Return the (X, Y) coordinate for the center point of the cell that contains the specified text.  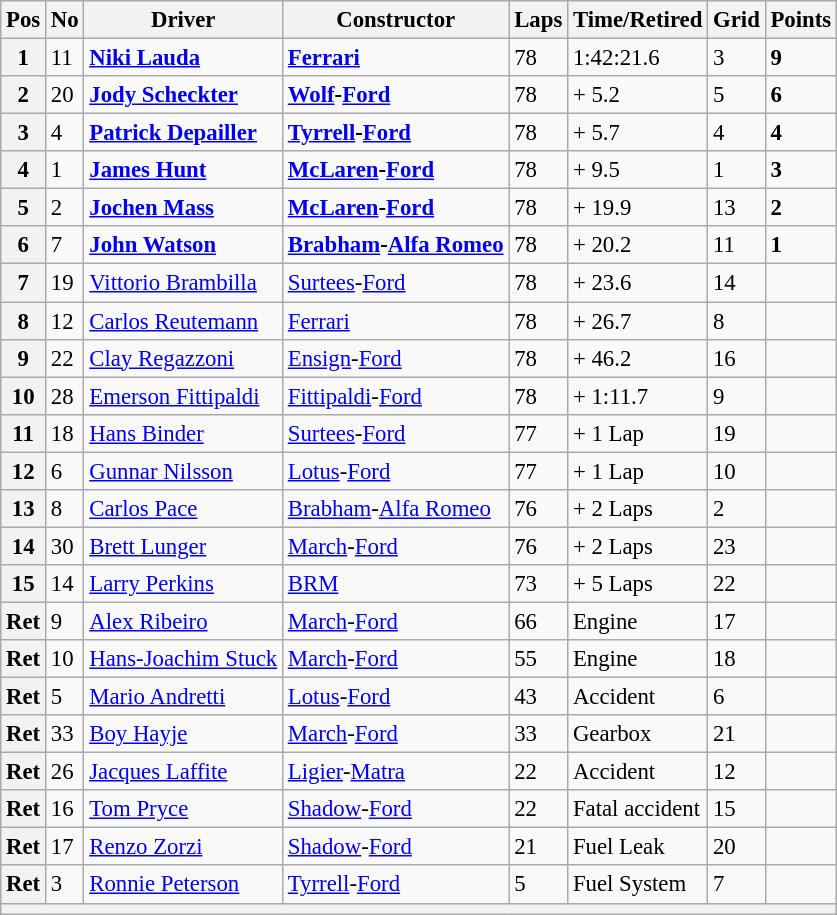
30 (65, 546)
Wolf-Ford (395, 95)
Patrick Depailler (184, 133)
Fittipaldi-Ford (395, 396)
James Hunt (184, 170)
+ 19.9 (638, 208)
Brett Lunger (184, 546)
Tom Pryce (184, 809)
Points (800, 20)
Alex Ribeiro (184, 621)
+ 20.2 (638, 245)
Emerson Fittipaldi (184, 396)
+ 5 Laps (638, 584)
Boy Hayje (184, 734)
Mario Andretti (184, 697)
Pos (24, 20)
Carlos Reutemann (184, 321)
Jacques Laffite (184, 772)
Ligier-Matra (395, 772)
Jody Scheckter (184, 95)
55 (538, 659)
+ 23.6 (638, 283)
23 (736, 546)
+ 5.2 (638, 95)
+ 9.5 (638, 170)
+ 5.7 (638, 133)
BRM (395, 584)
Clay Regazzoni (184, 358)
Hans Binder (184, 433)
Larry Perkins (184, 584)
73 (538, 584)
Niki Lauda (184, 58)
Vittorio Brambilla (184, 283)
Renzo Zorzi (184, 847)
Driver (184, 20)
43 (538, 697)
Time/Retired (638, 20)
Hans-Joachim Stuck (184, 659)
Laps (538, 20)
Ronnie Peterson (184, 885)
John Watson (184, 245)
No (65, 20)
Fuel System (638, 885)
+ 1:11.7 (638, 396)
+ 26.7 (638, 321)
Ensign-Ford (395, 358)
1:42:21.6 (638, 58)
Grid (736, 20)
26 (65, 772)
+ 46.2 (638, 358)
66 (538, 621)
Fuel Leak (638, 847)
Constructor (395, 20)
28 (65, 396)
Jochen Mass (184, 208)
Gunnar Nilsson (184, 471)
Carlos Pace (184, 509)
Gearbox (638, 734)
Fatal accident (638, 809)
